Find where the given text appears and provide that cell's center as [X, Y] coordinate. 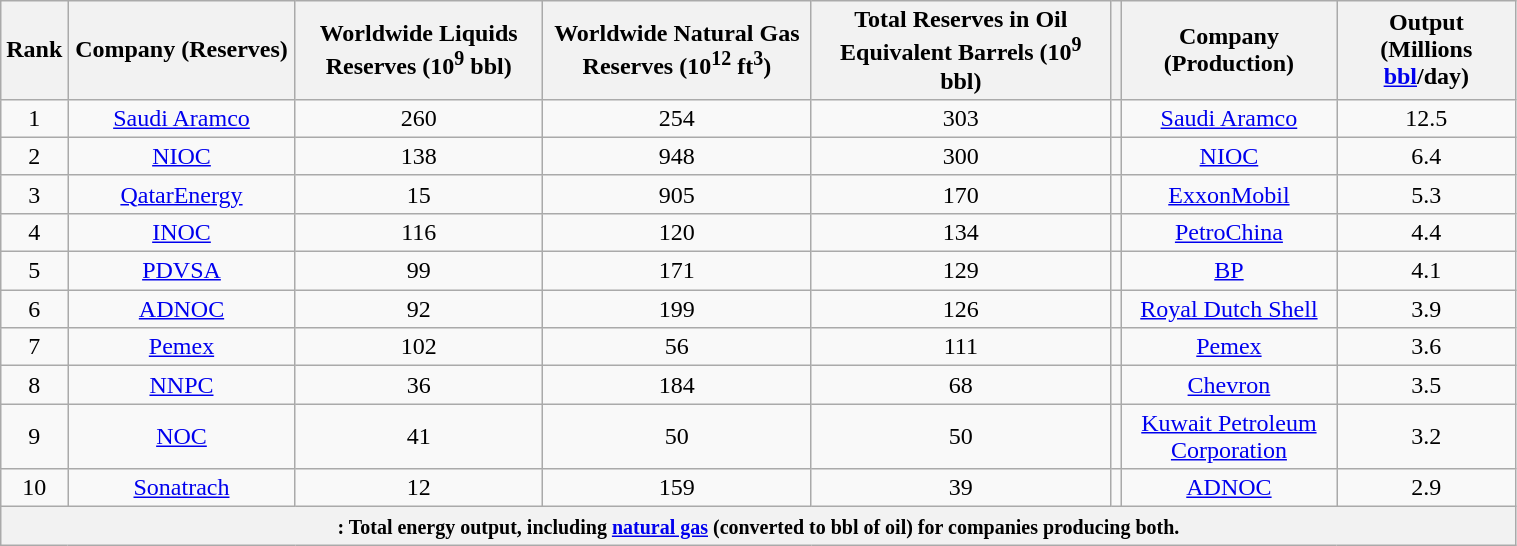
Kuwait Petroleum Corporation [1228, 436]
ExxonMobil [1228, 194]
4.4 [1426, 232]
56 [676, 347]
254 [676, 118]
260 [418, 118]
Sonatrach [182, 488]
Chevron [1228, 385]
4 [34, 232]
Output (Millions bbl/day) [1426, 50]
199 [676, 309]
BP [1228, 271]
Company (Production) [1228, 50]
1 [34, 118]
8 [34, 385]
159 [676, 488]
Company (Reserves) [182, 50]
300 [960, 156]
NOC [182, 436]
Worldwide Natural Gas Reserves (1012 ft3) [676, 50]
5 [34, 271]
99 [418, 271]
Worldwide Liquids Reserves (109 bbl) [418, 50]
36 [418, 385]
129 [960, 271]
4.1 [1426, 271]
3.9 [1426, 309]
Total Reserves in Oil Equivalent Barrels (109 bbl) [960, 50]
5.3 [1426, 194]
10 [34, 488]
3 [34, 194]
134 [960, 232]
905 [676, 194]
PDVSA [182, 271]
92 [418, 309]
NNPC [182, 385]
6.4 [1426, 156]
7 [34, 347]
116 [418, 232]
126 [960, 309]
2 [34, 156]
PetroChina [1228, 232]
2.9 [1426, 488]
170 [960, 194]
3.2 [1426, 436]
111 [960, 347]
171 [676, 271]
6 [34, 309]
9 [34, 436]
102 [418, 347]
120 [676, 232]
15 [418, 194]
12.5 [1426, 118]
41 [418, 436]
Royal Dutch Shell [1228, 309]
184 [676, 385]
INOC [182, 232]
QatarEnergy [182, 194]
Rank [34, 50]
12 [418, 488]
138 [418, 156]
948 [676, 156]
3.6 [1426, 347]
: Total energy output, including natural gas (converted to bbl of oil) for companies producing both. [758, 526]
68 [960, 385]
39 [960, 488]
3.5 [1426, 385]
303 [960, 118]
